Search for the cell housing the specified text and yield its (x, y) center coordinate. 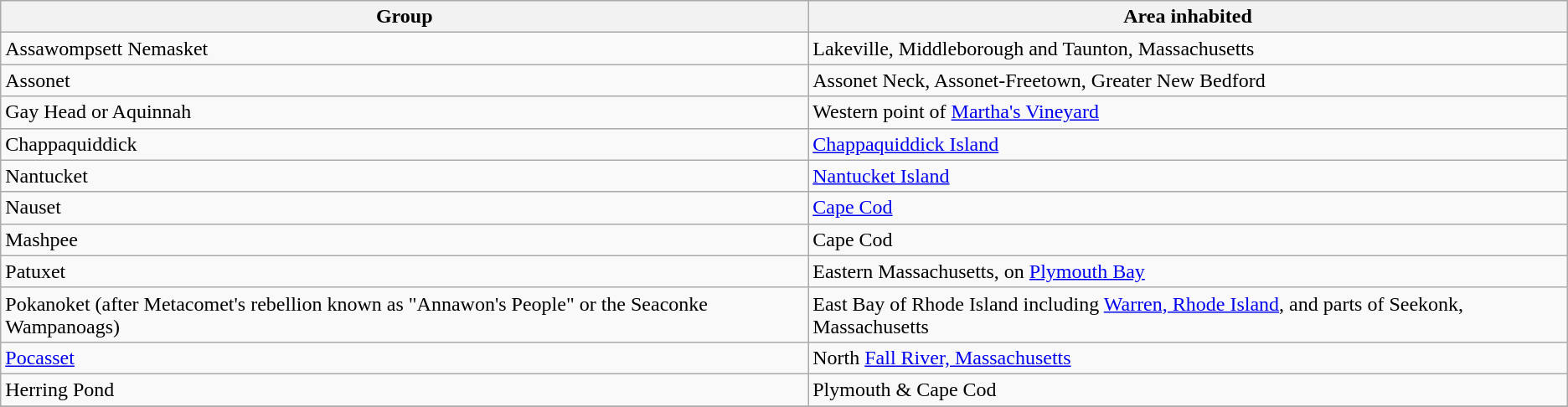
Group (405, 17)
Herring Pond (405, 389)
North Fall River, Massachusetts (1188, 358)
Assonet Neck, Assonet-Freetown, Greater New Bedford (1188, 80)
Pokanoket (after Metacomet's rebellion known as "Annawon's People" or the Seaconke Wampanoags) (405, 315)
Area inhabited (1188, 17)
Pocasset (405, 358)
Nantucket Island (1188, 176)
Gay Head or Aquinnah (405, 112)
Nauset (405, 208)
Mashpee (405, 240)
Plymouth & Cape Cod (1188, 389)
East Bay of Rhode Island including Warren, Rhode Island, and parts of Seekonk, Massachusetts (1188, 315)
Chappaquiddick Island (1188, 144)
Assonet (405, 80)
Western point of Martha's Vineyard (1188, 112)
Patuxet (405, 271)
Lakeville, Middleborough and Taunton, Massachusetts (1188, 49)
Nantucket (405, 176)
Chappaquiddick (405, 144)
Eastern Massachusetts, on Plymouth Bay (1188, 271)
Assawompsett Nemasket (405, 49)
